Search for the cell housing the specified text and yield its [x, y] center coordinate. 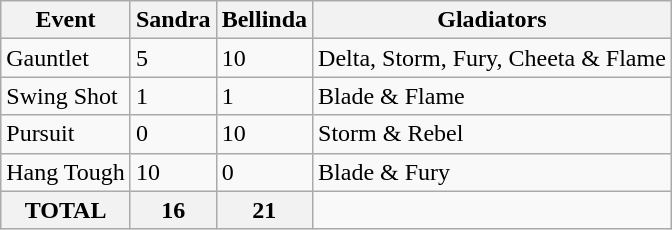
Bellinda [264, 20]
Swing Shot [66, 96]
Gauntlet [66, 58]
Storm & Rebel [492, 134]
Blade & Flame [492, 96]
Sandra [173, 20]
Gladiators [492, 20]
TOTAL [66, 210]
21 [264, 210]
16 [173, 210]
5 [173, 58]
Hang Tough [66, 172]
Event [66, 20]
Delta, Storm, Fury, Cheeta & Flame [492, 58]
Blade & Fury [492, 172]
Pursuit [66, 134]
